Extract the (X, Y) coordinate from the center of the cell holding the provided text.  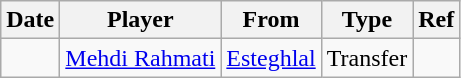
Transfer (367, 58)
Mehdi Rahmati (140, 58)
From (271, 20)
Type (367, 20)
Esteghlal (271, 58)
Player (140, 20)
Ref (436, 20)
Date (30, 20)
